Capture the cell that displays the provided text and extract its [x, y] central coordinate. 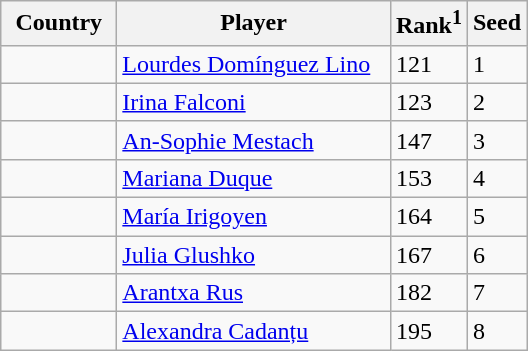
8 [496, 331]
Rank1 [428, 24]
Player [254, 24]
5 [496, 217]
182 [428, 293]
Lourdes Domínguez Lino [254, 64]
7 [496, 293]
Arantxa Rus [254, 293]
4 [496, 178]
121 [428, 64]
Mariana Duque [254, 178]
María Irigoyen [254, 217]
147 [428, 140]
3 [496, 140]
Julia Glushko [254, 255]
153 [428, 178]
6 [496, 255]
Country [59, 24]
Irina Falconi [254, 102]
2 [496, 102]
195 [428, 331]
Alexandra Cadanțu [254, 331]
123 [428, 102]
Seed [496, 24]
1 [496, 64]
164 [428, 217]
167 [428, 255]
An-Sophie Mestach [254, 140]
